Find where the given text appears and provide that cell's center as (x, y) coordinate. 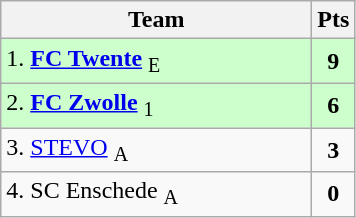
0 (334, 194)
3 (334, 150)
3. STEVO A (156, 150)
9 (334, 61)
1. FC Twente E (156, 61)
4. SC Enschede A (156, 194)
Pts (334, 20)
6 (334, 105)
2. FC Zwolle 1 (156, 105)
Team (156, 20)
